Detect which cell encompasses the target text, then output its (x, y) center coordinate. 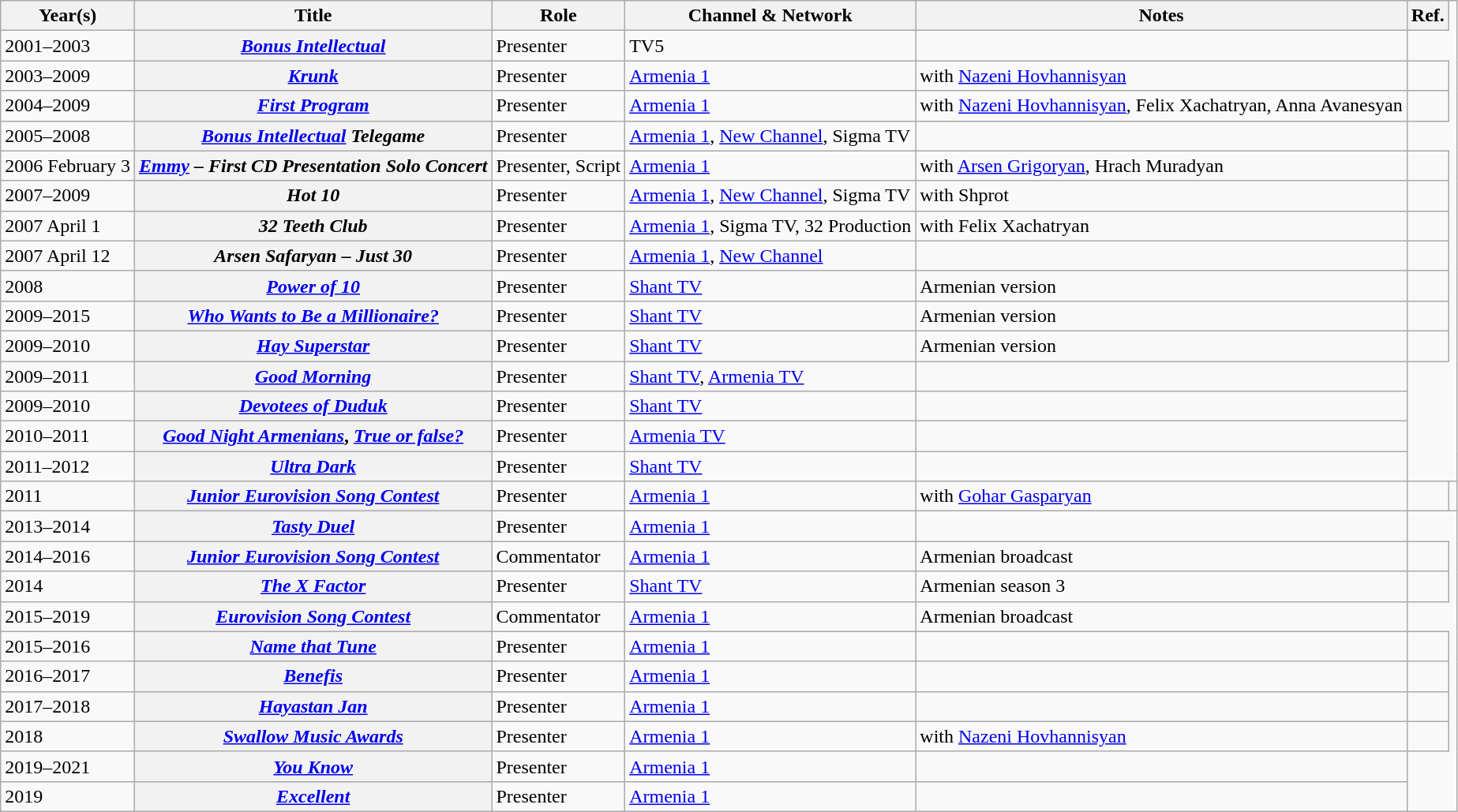
2004–2009 (68, 106)
Armenia 1, Sigma TV, 32 Production (770, 226)
First Program (313, 106)
Good Night Armenians, True or false? (313, 436)
2017–2018 (68, 706)
2003–2009 (68, 76)
Armenia 1, New Channel (770, 256)
Bonus Intellectual (313, 46)
Ultra Dark (313, 466)
2015–2016 (68, 646)
Who Wants to Be a Millionaire? (313, 316)
Eurovision Song Contest (313, 616)
Notes (1161, 16)
2008 (68, 286)
Krunk (313, 76)
Hot 10 (313, 196)
2018 (68, 736)
Armenia TV (770, 436)
TV5 (770, 46)
Excellent (313, 796)
Hay Superstar (313, 346)
Emmy – First CD Presentation Solo Concert (313, 166)
2014 (68, 586)
Channel & Network (770, 16)
Bonus Intellectual Telegame (313, 136)
Role (559, 16)
Swallow Music Awards (313, 736)
2006 February 3 (68, 166)
2019 (68, 796)
2009–2015 (68, 316)
2013–2014 (68, 526)
2007 April 12 (68, 256)
2001–2003 (68, 46)
Devotees of Duduk (313, 406)
Benefis (313, 676)
2007–2009 (68, 196)
with Nazeni Hovhannisyan, Felix Xachatryan, Anna Avanesyan (1161, 106)
Title (313, 16)
with Gohar Gasparyan (1161, 496)
2009–2011 (68, 376)
Good Morning (313, 376)
2014–2016 (68, 556)
with Felix Xachatryan (1161, 226)
2019–2021 (68, 766)
You Know (313, 766)
32 Teeth Club (313, 226)
with Arsen Grigoryan, Hrach Muradyan (1161, 166)
Shant TV, Armenia TV (770, 376)
Armenian season 3 (1161, 586)
Arsen Safaryan – Just 30 (313, 256)
Year(s) (68, 16)
The X Factor (313, 586)
2011 (68, 496)
Power of 10 (313, 286)
Tasty Duel (313, 526)
Ref. (1427, 16)
Presenter, Script (559, 166)
2010–2011 (68, 436)
Hayastan Jan (313, 706)
2011–2012 (68, 466)
Name that Tune (313, 646)
2007 April 1 (68, 226)
2005–2008 (68, 136)
2016–2017 (68, 676)
with Shprot (1161, 196)
2015–2019 (68, 616)
